Search for the cell housing the specified text and yield its (X, Y) center coordinate. 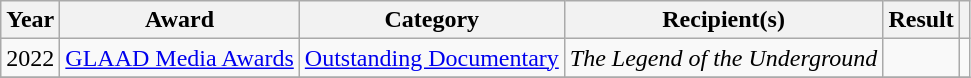
Result (921, 20)
Recipient(s) (724, 20)
Outstanding Documentary (432, 58)
Award (180, 20)
GLAAD Media Awards (180, 58)
Category (432, 20)
2022 (30, 58)
The Legend of the Underground (724, 58)
Year (30, 20)
